Find where the given text appears and provide that cell's center as [X, Y] coordinate. 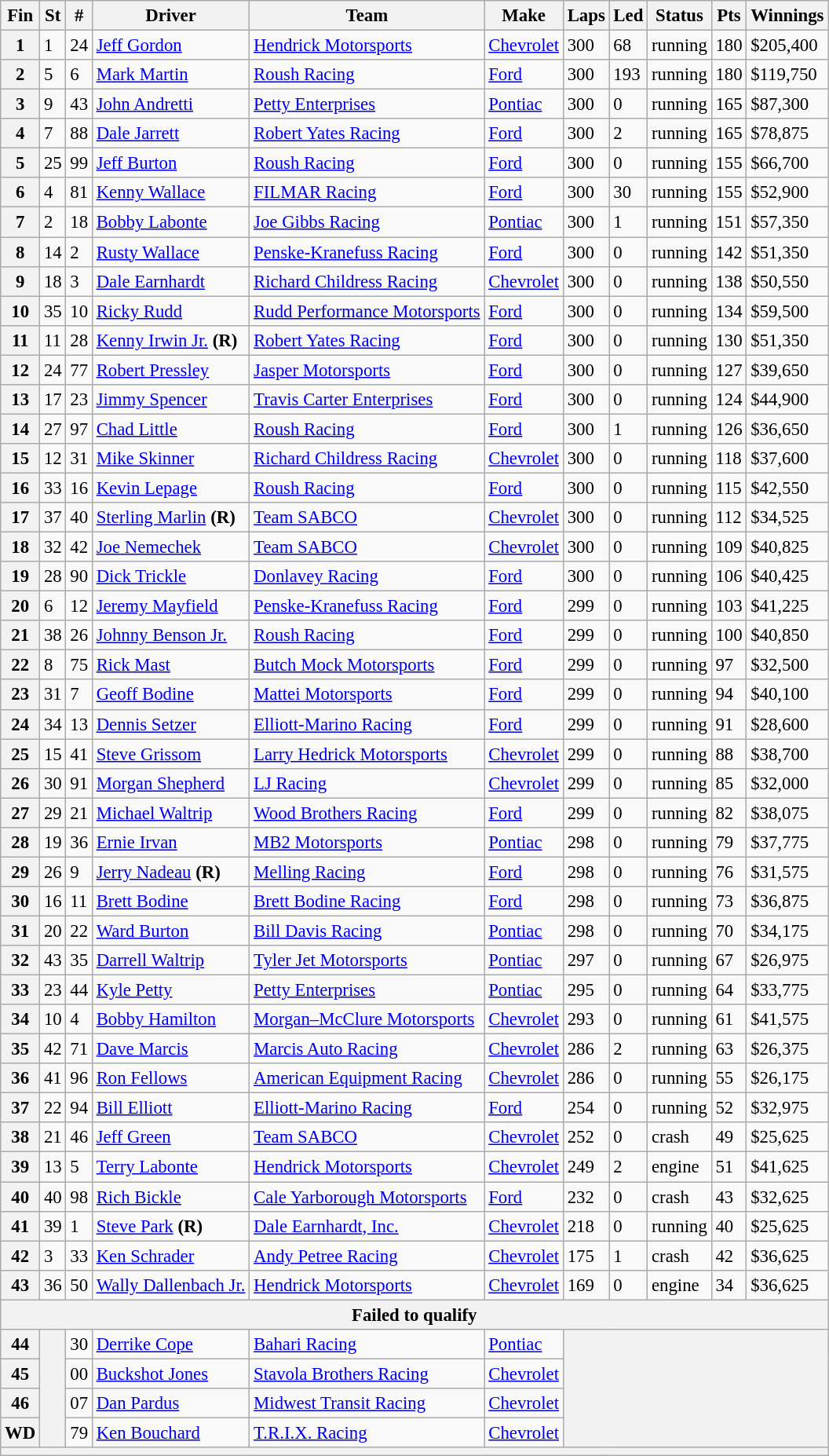
142 [729, 252]
Melling Racing [367, 872]
Rick Mast [170, 665]
115 [729, 488]
$32,500 [787, 665]
252 [586, 1138]
$32,975 [787, 1108]
$41,575 [787, 1019]
LJ Racing [367, 783]
St [53, 16]
$205,400 [787, 46]
118 [729, 459]
$33,775 [787, 990]
71 [79, 1049]
Robert Pressley [170, 370]
151 [729, 222]
Joe Gibbs Racing [367, 222]
$39,650 [787, 370]
297 [586, 960]
Jasper Motorsports [367, 370]
FILMAR Racing [367, 192]
175 [586, 1256]
Bahari Racing [367, 1344]
106 [729, 576]
293 [586, 1019]
126 [729, 429]
Kevin Lepage [170, 488]
75 [79, 665]
Mark Martin [170, 75]
109 [729, 547]
Bobby Hamilton [170, 1019]
Brett Bodine [170, 902]
Steve Park (R) [170, 1226]
$26,375 [787, 1049]
Failed to qualify [414, 1315]
61 [729, 1019]
John Andretti [170, 104]
82 [729, 813]
Bill Davis Racing [367, 931]
85 [729, 783]
Morgan Shepherd [170, 783]
Joe Nemechek [170, 547]
Rich Bickle [170, 1197]
Rudd Performance Motorsports [367, 311]
MB2 Motorsports [367, 843]
Jimmy Spencer [170, 400]
52 [729, 1108]
$119,750 [787, 75]
81 [79, 192]
Wally Dallenbach Jr. [170, 1285]
Marcis Auto Racing [367, 1049]
Geoff Bodine [170, 695]
124 [729, 400]
$52,900 [787, 192]
$40,825 [787, 547]
Wood Brothers Racing [367, 813]
249 [586, 1167]
70 [729, 931]
Ricky Rudd [170, 311]
Terry Labonte [170, 1167]
$42,550 [787, 488]
134 [729, 311]
Bobby Labonte [170, 222]
169 [586, 1285]
Derrike Cope [170, 1344]
232 [586, 1197]
Ward Burton [170, 931]
Ernie Irvan [170, 843]
254 [586, 1108]
127 [729, 370]
Mike Skinner [170, 459]
Dick Trickle [170, 576]
Midwest Transit Racing [367, 1403]
$36,875 [787, 902]
Pts [729, 16]
Darrell Waltrip [170, 960]
Kenny Irwin Jr. (R) [170, 340]
$34,175 [787, 931]
63 [729, 1049]
$32,625 [787, 1197]
$78,875 [787, 134]
Jeff Green [170, 1138]
Dan Pardus [170, 1403]
Status [680, 16]
$26,175 [787, 1078]
$87,300 [787, 104]
Dave Marcis [170, 1049]
Chad Little [170, 429]
$28,600 [787, 724]
Travis Carter Enterprises [367, 400]
Johnny Benson Jr. [170, 635]
$50,550 [787, 281]
$32,000 [787, 783]
Driver [170, 16]
Rusty Wallace [170, 252]
45 [20, 1374]
Bill Elliott [170, 1108]
$41,225 [787, 606]
Fin [20, 16]
Jeff Gordon [170, 46]
Laps [586, 16]
77 [79, 370]
Dale Earnhardt, Inc. [367, 1226]
67 [729, 960]
Ron Fellows [170, 1078]
$36,650 [787, 429]
$40,425 [787, 576]
Kenny Wallace [170, 192]
Buckshot Jones [170, 1374]
$66,700 [787, 163]
76 [729, 872]
Led [628, 16]
$57,350 [787, 222]
50 [79, 1285]
07 [79, 1403]
138 [729, 281]
51 [729, 1167]
Tyler Jet Motorsports [367, 960]
Butch Mock Motorsports [367, 665]
193 [628, 75]
$40,100 [787, 695]
Sterling Marlin (R) [170, 518]
64 [729, 990]
$31,575 [787, 872]
68 [628, 46]
WD [20, 1432]
$44,900 [787, 400]
73 [729, 902]
55 [729, 1078]
Jeremy Mayfield [170, 606]
103 [729, 606]
Team [367, 16]
Make [524, 16]
$37,600 [787, 459]
T.R.I.X. Racing [367, 1432]
49 [729, 1138]
99 [79, 163]
Winnings [787, 16]
Mattei Motorsports [367, 695]
100 [729, 635]
$38,075 [787, 813]
Kyle Petty [170, 990]
112 [729, 518]
Andy Petree Racing [367, 1256]
Cale Yarborough Motorsports [367, 1197]
Steve Grissom [170, 754]
Dennis Setzer [170, 724]
Jerry Nadeau (R) [170, 872]
Stavola Brothers Racing [367, 1374]
$26,975 [787, 960]
Morgan–McClure Motorsports [367, 1019]
Larry Hedrick Motorsports [367, 754]
90 [79, 576]
Brett Bodine Racing [367, 902]
Jeff Burton [170, 163]
$38,700 [787, 754]
96 [79, 1078]
# [79, 16]
American Equipment Racing [367, 1078]
$59,500 [787, 311]
Ken Bouchard [170, 1432]
Donlavey Racing [367, 576]
98 [79, 1197]
Ken Schrader [170, 1256]
00 [79, 1374]
295 [586, 990]
$34,525 [787, 518]
$37,775 [787, 843]
Dale Earnhardt [170, 281]
Michael Waltrip [170, 813]
130 [729, 340]
$41,625 [787, 1167]
$40,850 [787, 635]
218 [586, 1226]
Dale Jarrett [170, 134]
